Return the (X, Y) coordinate for the center point of the cell that contains the specified text.  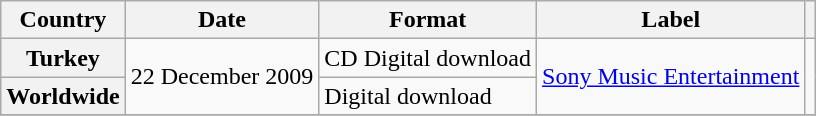
Country (63, 20)
Digital download (428, 96)
Label (671, 20)
CD Digital download (428, 58)
22 December 2009 (222, 77)
Turkey (63, 58)
Date (222, 20)
Format (428, 20)
Worldwide (63, 96)
Sony Music Entertainment (671, 77)
